Identify which cell holds the provided text, then report its [x, y] central coordinate. 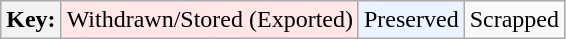
Preserved [411, 20]
Withdrawn/Stored (Exported) [210, 20]
Key: [31, 20]
Scrapped [514, 20]
